From the cell containing the given text, extract its center point as [x, y] coordinate. 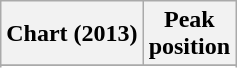
Peakposition [189, 34]
Chart (2013) [72, 34]
